Provide the (x, y) coordinate of the cell's center where the given text is located.  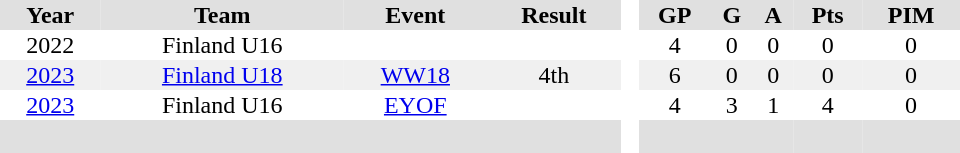
3 (732, 105)
WW18 (415, 75)
Event (415, 15)
Result (554, 15)
A (773, 15)
4th (554, 75)
GP (675, 15)
1 (773, 105)
6 (675, 75)
Finland U18 (222, 75)
G (732, 15)
2022 (50, 45)
Pts (828, 15)
Team (222, 15)
EYOF (415, 105)
Year (50, 15)
PIM (911, 15)
